Pinpoint the cell where the given text exists, returning its [X, Y] midpoint coordinate. 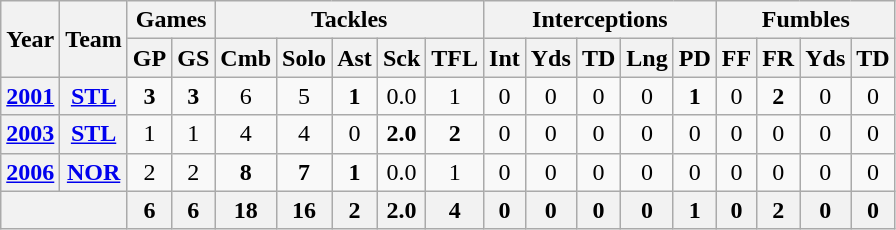
Lng [647, 58]
Solo [304, 58]
FR [778, 58]
Year [30, 39]
2006 [30, 172]
2003 [30, 134]
7 [304, 172]
Cmb [246, 58]
FF [736, 58]
GP [149, 58]
18 [246, 210]
16 [304, 210]
Tackles [350, 20]
GS [194, 58]
Fumbles [806, 20]
Sck [401, 58]
NOR [94, 172]
Team [94, 39]
Games [170, 20]
PD [694, 58]
8 [246, 172]
Ast [355, 58]
Int [505, 58]
Interceptions [600, 20]
TFL [455, 58]
2001 [30, 96]
5 [304, 96]
